Pinpoint the cell where the given text exists, returning its [x, y] midpoint coordinate. 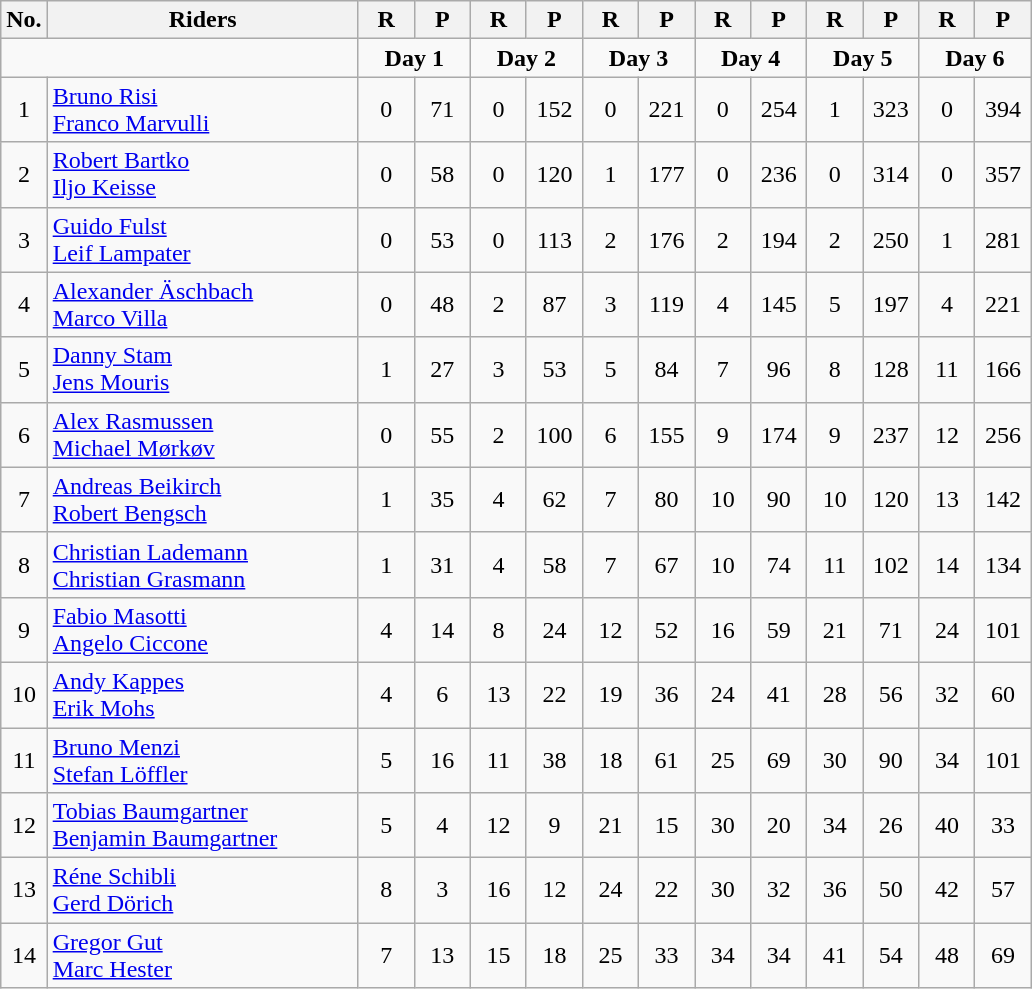
197 [891, 304]
128 [891, 370]
166 [1003, 370]
50 [891, 890]
Christian Lademann Christian Grasmann [202, 564]
40 [947, 826]
42 [947, 890]
55 [442, 434]
142 [1003, 500]
176 [667, 240]
323 [891, 110]
Guido Fulst Leif Lampater [202, 240]
84 [667, 370]
59 [779, 630]
100 [554, 434]
152 [554, 110]
Day 2 [526, 58]
96 [779, 370]
174 [779, 434]
Day 4 [751, 58]
254 [779, 110]
237 [891, 434]
Day 6 [975, 58]
Andreas Beikirch Robert Bengsch [202, 500]
28 [835, 694]
67 [667, 564]
62 [554, 500]
177 [667, 174]
194 [779, 240]
20 [779, 826]
60 [1003, 694]
54 [891, 956]
Day 1 [414, 58]
57 [1003, 890]
31 [442, 564]
26 [891, 826]
Riders [202, 20]
113 [554, 240]
No. [24, 20]
236 [779, 174]
Bruno Risi Franco Marvulli [202, 110]
56 [891, 694]
74 [779, 564]
Danny Stam Jens Mouris [202, 370]
52 [667, 630]
Andy Kappes Erik Mohs [202, 694]
87 [554, 304]
27 [442, 370]
Tobias Baumgartner Benjamin Baumgartner [202, 826]
134 [1003, 564]
Day 3 [638, 58]
145 [779, 304]
Alexander Äschbach Marco Villa [202, 304]
Fabio Masotti Angelo Ciccone [202, 630]
250 [891, 240]
357 [1003, 174]
Réne Schibli Gerd Dörich [202, 890]
80 [667, 500]
Alex Rasmussen Michael Mørkøv [202, 434]
394 [1003, 110]
256 [1003, 434]
102 [891, 564]
35 [442, 500]
Day 5 [863, 58]
38 [554, 760]
119 [667, 304]
Robert Bartko Iljo Keisse [202, 174]
281 [1003, 240]
155 [667, 434]
19 [610, 694]
61 [667, 760]
Bruno Menzi Stefan Löffler [202, 760]
Gregor Gut Marc Hester [202, 956]
314 [891, 174]
